Provide the (x, y) coordinate of the cell's center where the given text is located.  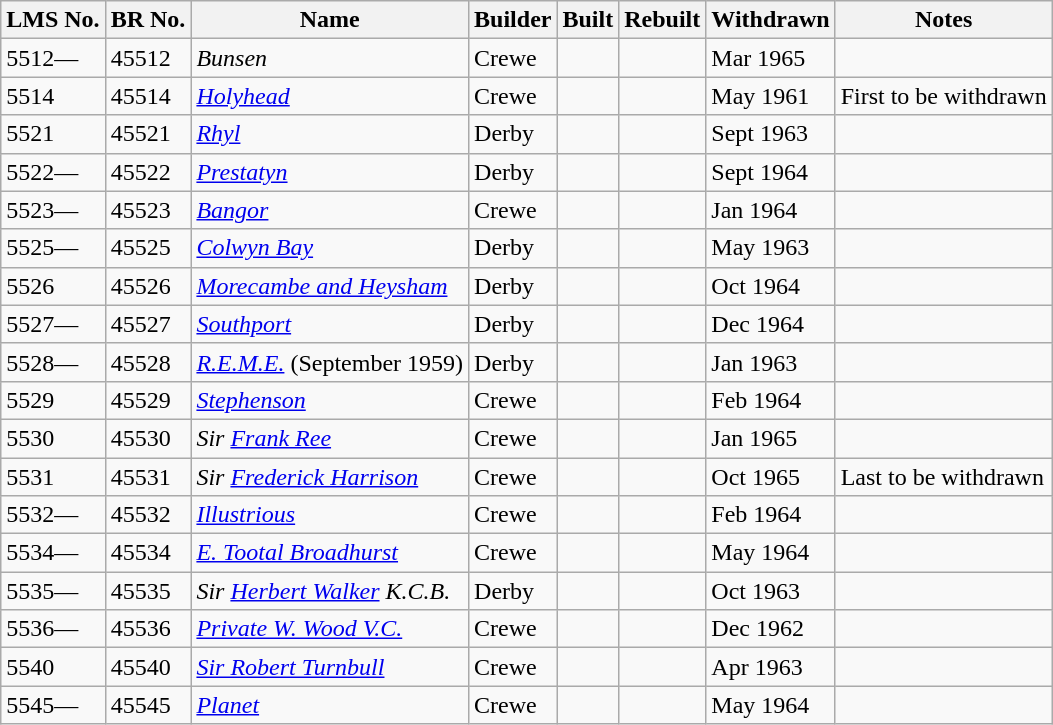
Rebuilt (662, 20)
First to be withdrawn (944, 96)
5512— (53, 58)
Stephenson (330, 400)
Colwyn Bay (330, 248)
Jan 1964 (770, 210)
5528— (53, 362)
Dec 1962 (770, 629)
5527— (53, 324)
May 1963 (770, 248)
5534— (53, 553)
Bangor (330, 210)
5526 (53, 286)
5536— (53, 629)
45534 (148, 553)
Jan 1963 (770, 362)
E. Tootal Broadhurst (330, 553)
Holyhead (330, 96)
Sir Frank Ree (330, 438)
Sept 1964 (770, 172)
Name (330, 20)
Sir Herbert Walker K.C.B. (330, 591)
45531 (148, 477)
May 1961 (770, 96)
5535— (53, 591)
Morecambe and Heysham (330, 286)
45535 (148, 591)
Builder (513, 20)
45527 (148, 324)
5529 (53, 400)
45530 (148, 438)
Bunsen (330, 58)
5523— (53, 210)
5545— (53, 705)
Apr 1963 (770, 667)
5540 (53, 667)
Jan 1965 (770, 438)
45523 (148, 210)
45545 (148, 705)
Last to be withdrawn (944, 477)
5532— (53, 515)
Planet (330, 705)
Illustrious (330, 515)
R.E.M.E. (September 1959) (330, 362)
45536 (148, 629)
45528 (148, 362)
LMS No. (53, 20)
45532 (148, 515)
Built (588, 20)
Prestatyn (330, 172)
Dec 1964 (770, 324)
45526 (148, 286)
Rhyl (330, 134)
5531 (53, 477)
Southport (330, 324)
Oct 1965 (770, 477)
Withdrawn (770, 20)
45521 (148, 134)
45522 (148, 172)
45525 (148, 248)
5514 (53, 96)
Mar 1965 (770, 58)
5525— (53, 248)
5530 (53, 438)
45529 (148, 400)
Sept 1963 (770, 134)
45514 (148, 96)
Private W. Wood V.C. (330, 629)
Sir Robert Turnbull (330, 667)
Notes (944, 20)
Sir Frederick Harrison (330, 477)
5522— (53, 172)
BR No. (148, 20)
45540 (148, 667)
45512 (148, 58)
5521 (53, 134)
Oct 1964 (770, 286)
Oct 1963 (770, 591)
